Scan for the cell matching the given text and deliver its [X, Y] coordinate at center. 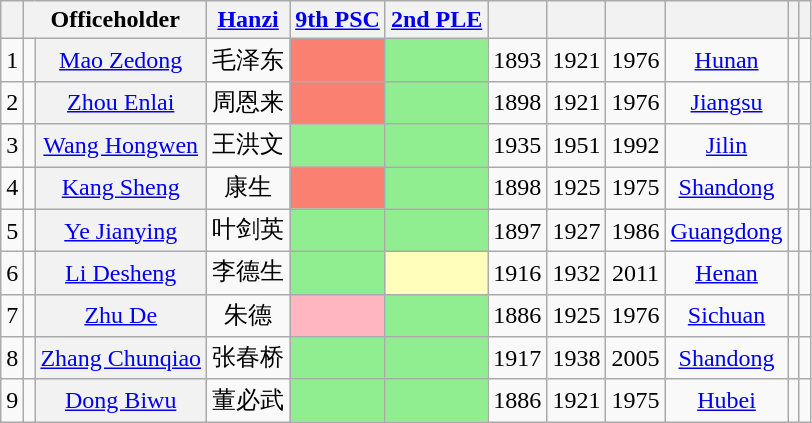
周恩来 [248, 102]
Li Desheng [121, 274]
Guangdong [726, 230]
Mao Zedong [121, 60]
1916 [518, 274]
Jiangsu [726, 102]
Ye Jianying [121, 230]
7 [12, 316]
1917 [518, 358]
毛泽东 [248, 60]
1992 [636, 146]
9 [12, 400]
Henan [726, 274]
王洪文 [248, 146]
1951 [576, 146]
Hunan [726, 60]
2 [12, 102]
Sichuan [726, 316]
2005 [636, 358]
叶剑英 [248, 230]
Zhou Enlai [121, 102]
1927 [576, 230]
5 [12, 230]
董必武 [248, 400]
Dong Biwu [121, 400]
康生 [248, 188]
1 [12, 60]
李德生 [248, 274]
Zhang Chunqiao [121, 358]
Kang Sheng [121, 188]
1986 [636, 230]
1893 [518, 60]
1938 [576, 358]
1897 [518, 230]
4 [12, 188]
Zhu De [121, 316]
1932 [576, 274]
Officeholder [116, 20]
9th PSC [338, 20]
Wang Hongwen [121, 146]
6 [12, 274]
Jilin [726, 146]
3 [12, 146]
8 [12, 358]
张春桥 [248, 358]
2nd PLE [436, 20]
2011 [636, 274]
1935 [518, 146]
朱德 [248, 316]
Hubei [726, 400]
Hanzi [248, 20]
